From the cell containing the given text, extract its center point as [x, y] coordinate. 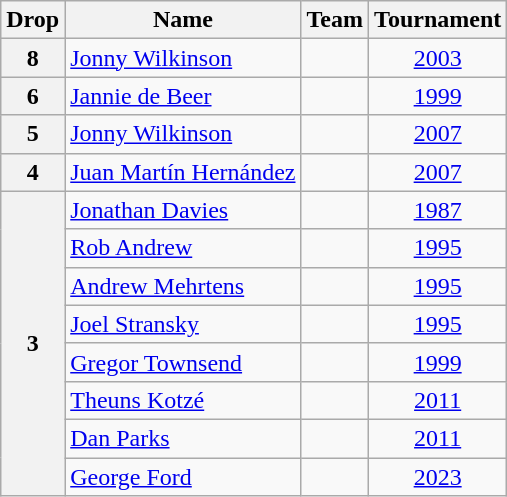
George Ford [183, 477]
2023 [438, 477]
Joel Stransky [183, 324]
Jonathan Davies [183, 210]
6 [33, 96]
Theuns Kotzé [183, 400]
Jannie de Beer [183, 96]
Gregor Townsend [183, 362]
3 [33, 343]
5 [33, 134]
8 [33, 58]
1987 [438, 210]
Rob Andrew [183, 248]
Andrew Mehrtens [183, 286]
Name [183, 20]
Team [335, 20]
Drop [33, 20]
4 [33, 172]
Juan Martín Hernández [183, 172]
Dan Parks [183, 438]
Tournament [438, 20]
2003 [438, 58]
